Locate the cell with the specified text and output its [x, y] center coordinate. 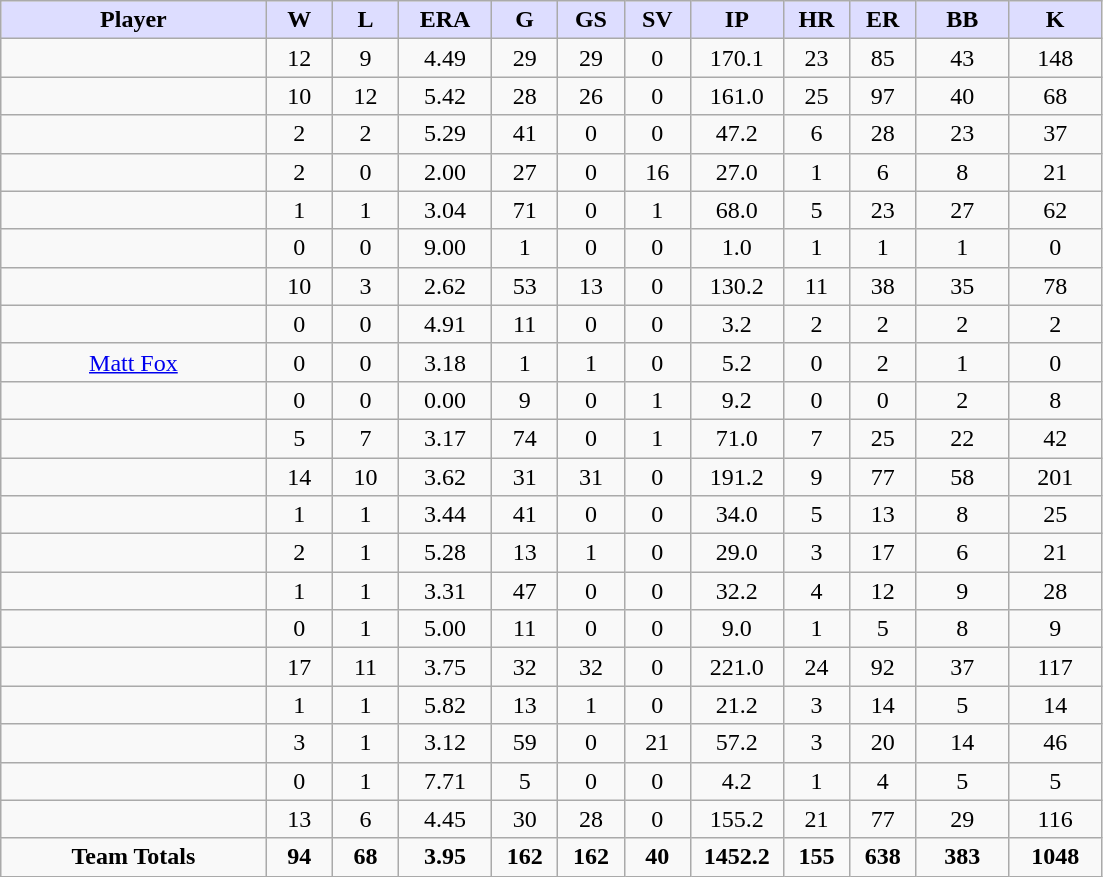
IP [736, 20]
20 [883, 743]
53 [524, 286]
4.91 [446, 324]
L [365, 20]
5.42 [446, 96]
1048 [1056, 857]
4.2 [736, 781]
9.00 [446, 248]
3.31 [446, 591]
26 [591, 96]
W [299, 20]
29.0 [736, 553]
47.2 [736, 134]
Team Totals [134, 857]
G [524, 20]
4.49 [446, 58]
3.62 [446, 477]
130.2 [736, 286]
170.1 [736, 58]
155 [816, 857]
57.2 [736, 743]
1452.2 [736, 857]
71 [524, 210]
383 [962, 857]
46 [1056, 743]
SV [657, 20]
94 [299, 857]
Player [134, 20]
0.00 [446, 400]
78 [1056, 286]
34.0 [736, 515]
ERA [446, 20]
22 [962, 438]
97 [883, 96]
ER [883, 20]
3.04 [446, 210]
32.2 [736, 591]
7.71 [446, 781]
85 [883, 58]
161.0 [736, 96]
3.2 [736, 324]
5.00 [446, 629]
Matt Fox [134, 362]
21.2 [736, 705]
43 [962, 58]
191.2 [736, 477]
221.0 [736, 667]
27.0 [736, 172]
GS [591, 20]
155.2 [736, 819]
1.0 [736, 248]
2.00 [446, 172]
BB [962, 20]
42 [1056, 438]
638 [883, 857]
148 [1056, 58]
59 [524, 743]
58 [962, 477]
62 [1056, 210]
5.82 [446, 705]
2.62 [446, 286]
5.28 [446, 553]
3.18 [446, 362]
5.29 [446, 134]
201 [1056, 477]
3.95 [446, 857]
HR [816, 20]
3.12 [446, 743]
9.0 [736, 629]
4.45 [446, 819]
47 [524, 591]
3.17 [446, 438]
24 [816, 667]
9.2 [736, 400]
30 [524, 819]
35 [962, 286]
3.44 [446, 515]
5.2 [736, 362]
K [1056, 20]
74 [524, 438]
92 [883, 667]
3.75 [446, 667]
71.0 [736, 438]
68.0 [736, 210]
117 [1056, 667]
116 [1056, 819]
16 [657, 172]
38 [883, 286]
